Provide the [X, Y] coordinate of the cell's center where the given text is located.  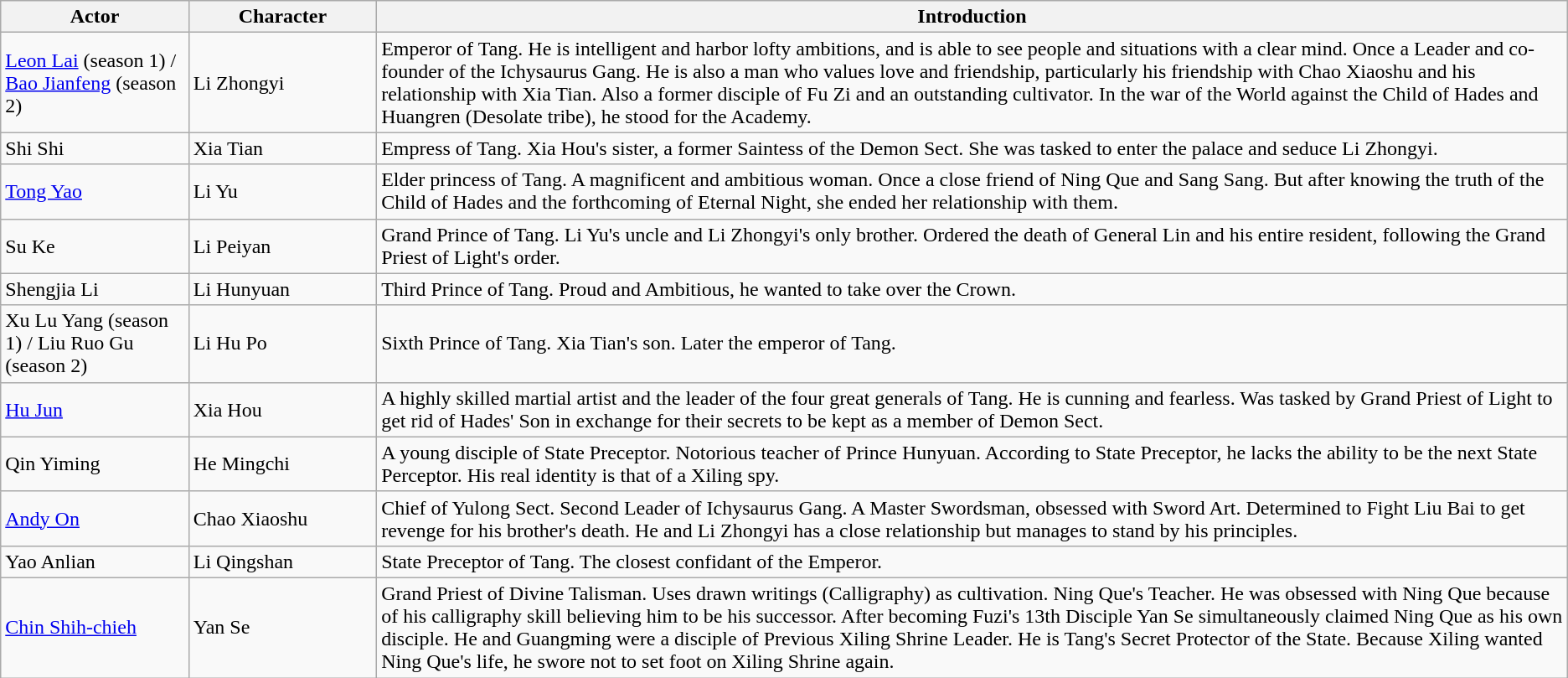
Yan Se [282, 627]
Tong Yao [95, 191]
He Mingchi [282, 464]
Chin Shih-chieh [95, 627]
Shi Shi [95, 148]
Hu Jun [95, 409]
Su Ke [95, 246]
Li Qingshan [282, 562]
Empress of Tang. Xia Hou's sister, a former Saintess of the Demon Sect. She was tasked to enter the palace and seduce Li Zhongyi. [972, 148]
Xu Lu Yang (season 1) / Liu Ruo Gu (season 2) [95, 344]
Sixth Prince of Tang. Xia Tian's son. Later the emperor of Tang. [972, 344]
Third Prince of Tang. Proud and Ambitious, he wanted to take over the Crown. [972, 289]
Li Yu [282, 191]
State Preceptor of Tang. The closest confidant of the Emperor. [972, 562]
Shengjia Li [95, 289]
Qin Yiming [95, 464]
Leon Lai (season 1) / Bao Jianfeng (season 2) [95, 82]
Li Hu Po [282, 344]
Chao Xiaoshu [282, 518]
Introduction [972, 17]
Yao Anlian [95, 562]
Li Zhongyi [282, 82]
Xia Tian [282, 148]
Li Peiyan [282, 246]
Character [282, 17]
Andy On [95, 518]
Xia Hou [282, 409]
Li Hunyuan [282, 289]
Actor [95, 17]
